Return the [X, Y] coordinate for the center point of the cell that contains the specified text.  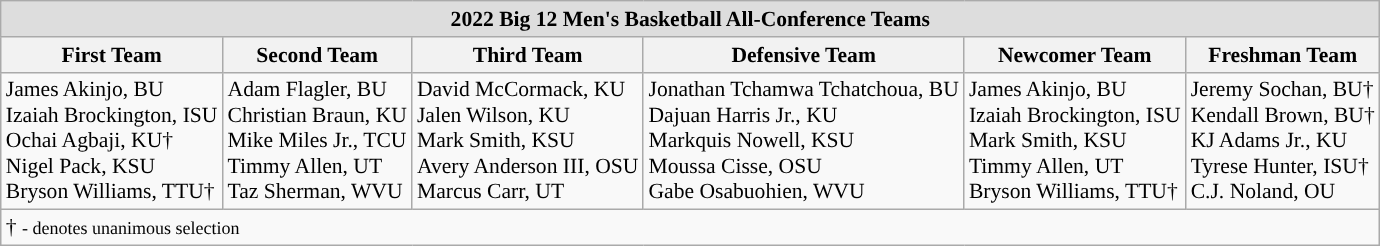
Adam Flagler, BUChristian Braun, KUMike Miles Jr., TCUTimmy Allen, UTTaz Sherman, WVU [316, 141]
Third Team [528, 55]
James Akinjo, BUIzaiah Brockington, ISUOchai Agbaji, KU†Nigel Pack, KSUBryson Williams, TTU† [112, 141]
Jeremy Sochan, BU†Kendall Brown, BU†KJ Adams Jr., KUTyrese Hunter, ISU†C.J. Noland, OU [1283, 141]
David McCormack, KUJalen Wilson, KUMark Smith, KSUAvery Anderson III, OSUMarcus Carr, UT [528, 141]
Defensive Team [803, 55]
Second Team [316, 55]
Freshman Team [1283, 55]
† - denotes unanimous selection [690, 228]
Newcomer Team [1075, 55]
First Team [112, 55]
James Akinjo, BUIzaiah Brockington, ISUMark Smith, KSUTimmy Allen, UTBryson Williams, TTU† [1075, 141]
2022 Big 12 Men's Basketball All-Conference Teams [690, 19]
Jonathan Tchamwa Tchatchoua, BUDajuan Harris Jr., KUMarkquis Nowell, KSUMoussa Cisse, OSUGabe Osabuohien, WVU [803, 141]
